Return (X, Y) of the center of cell containing provided text 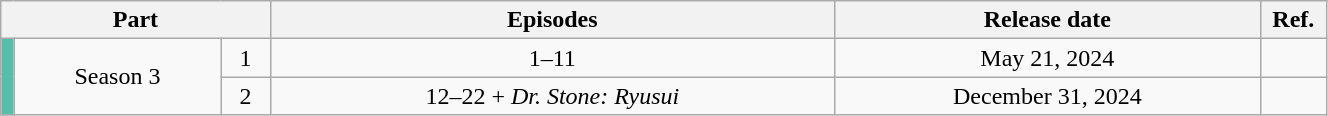
1–11 (552, 58)
Ref. (1293, 20)
December 31, 2024 (1048, 96)
Part (136, 20)
Release date (1048, 20)
2 (246, 96)
Episodes (552, 20)
May 21, 2024 (1048, 58)
Season 3 (118, 77)
1 (246, 58)
12–22 + Dr. Stone: Ryusui (552, 96)
